Find where the given text appears and provide that cell's center as (X, Y) coordinate. 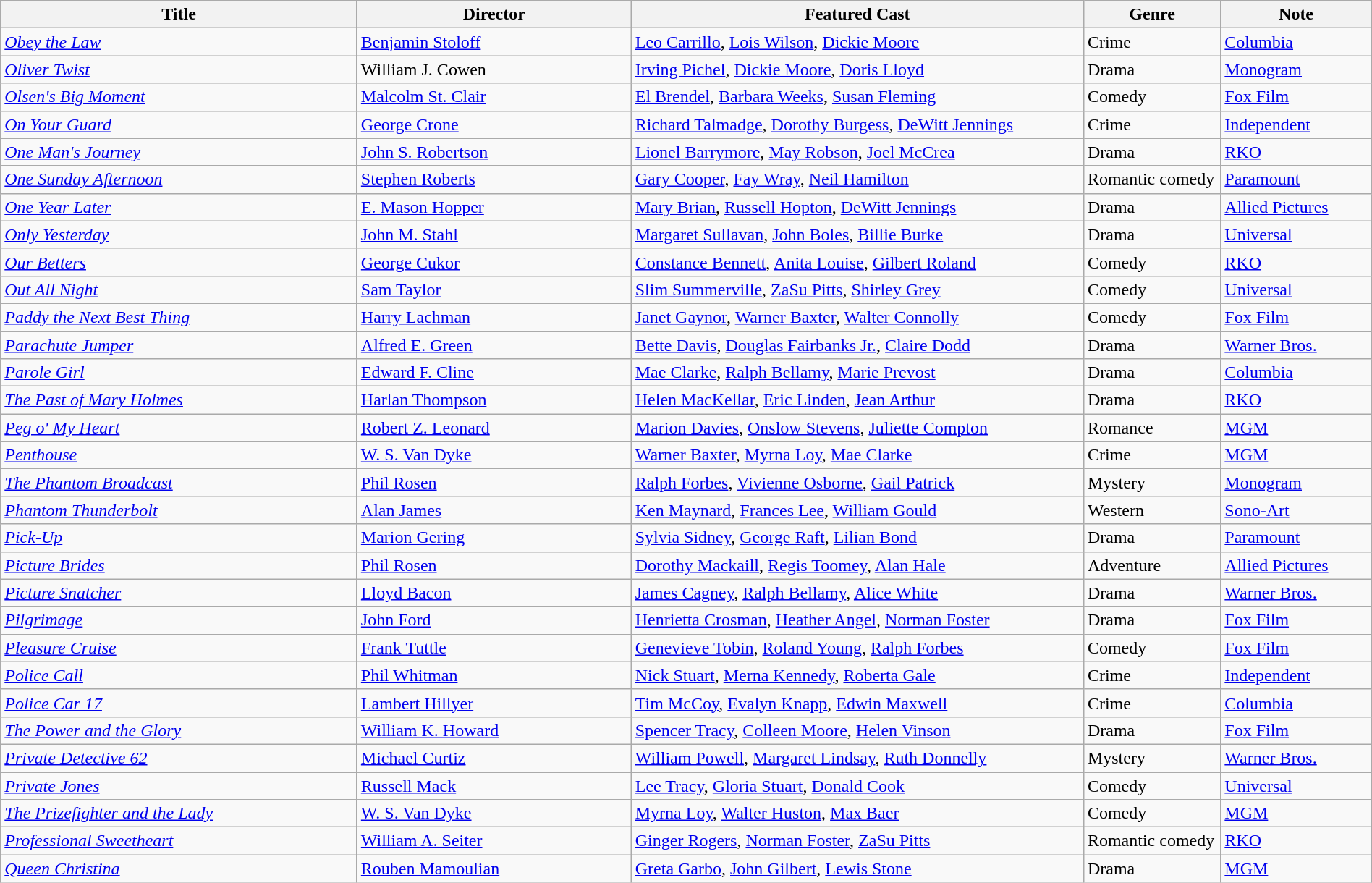
The Phantom Broadcast (179, 483)
Genre (1152, 14)
George Cukor (494, 262)
Pilgrimage (179, 620)
William A. Seiter (494, 841)
Greta Garbo, John Gilbert, Lewis Stone (857, 869)
Gary Cooper, Fay Wray, Neil Hamilton (857, 179)
Mae Clarke, Ralph Bellamy, Marie Prevost (857, 373)
James Cagney, Ralph Bellamy, Alice White (857, 593)
Olsen's Big Moment (179, 97)
Harry Lachman (494, 317)
Only Yesterday (179, 235)
Michael Curtiz (494, 758)
Nick Stuart, Merna Kennedy, Roberta Gale (857, 675)
William Powell, Margaret Lindsay, Ruth Donnelly (857, 758)
Police Car 17 (179, 703)
Mary Brian, Russell Hopton, DeWitt Jennings (857, 207)
Genevieve Tobin, Roland Young, Ralph Forbes (857, 648)
One Sunday Afternoon (179, 179)
Private Detective 62 (179, 758)
Alan James (494, 510)
Lloyd Bacon (494, 593)
Warner Baxter, Myrna Loy, Mae Clarke (857, 455)
Romance (1152, 428)
Alfred E. Green (494, 345)
Leo Carrillo, Lois Wilson, Dickie Moore (857, 42)
Marion Davies, Onslow Stevens, Juliette Compton (857, 428)
Stephen Roberts (494, 179)
Lionel Barrymore, May Robson, Joel McCrea (857, 152)
Henrietta Crosman, Heather Angel, Norman Foster (857, 620)
One Year Later (179, 207)
Sam Taylor (494, 290)
Pleasure Cruise (179, 648)
Private Jones (179, 785)
Penthouse (179, 455)
Queen Christina (179, 869)
Constance Bennett, Anita Louise, Gilbert Roland (857, 262)
Western (1152, 510)
Sylvia Sidney, George Raft, Lilian Bond (857, 538)
Oliver Twist (179, 69)
Bette Davis, Douglas Fairbanks Jr., Claire Dodd (857, 345)
On Your Guard (179, 124)
El Brendel, Barbara Weeks, Susan Fleming (857, 97)
Dorothy Mackaill, Regis Toomey, Alan Hale (857, 565)
One Man's Journey (179, 152)
Out All Night (179, 290)
Richard Talmadge, Dorothy Burgess, DeWitt Jennings (857, 124)
Tim McCoy, Evalyn Knapp, Edwin Maxwell (857, 703)
Malcolm St. Clair (494, 97)
Lambert Hillyer (494, 703)
George Crone (494, 124)
Myrna Loy, Walter Huston, Max Baer (857, 814)
Picture Snatcher (179, 593)
Helen MacKellar, Eric Linden, Jean Arthur (857, 400)
Pick-Up (179, 538)
The Power and the Glory (179, 730)
Margaret Sullavan, John Boles, Billie Burke (857, 235)
Police Call (179, 675)
Edward F. Cline (494, 373)
Obey the Law (179, 42)
Professional Sweetheart (179, 841)
E. Mason Hopper (494, 207)
Parachute Jumper (179, 345)
Benjamin Stoloff (494, 42)
Peg o' My Heart (179, 428)
Sono-Art (1296, 510)
The Prizefighter and the Lady (179, 814)
Rouben Mamoulian (494, 869)
Parole Girl (179, 373)
Robert Z. Leonard (494, 428)
Irving Pichel, Dickie Moore, Doris Lloyd (857, 69)
Ralph Forbes, Vivienne Osborne, Gail Patrick (857, 483)
Director (494, 14)
Phantom Thunderbolt (179, 510)
Slim Summerville, ZaSu Pitts, Shirley Grey (857, 290)
Picture Brides (179, 565)
Marion Gering (494, 538)
Our Betters (179, 262)
Russell Mack (494, 785)
Featured Cast (857, 14)
The Past of Mary Holmes (179, 400)
Harlan Thompson (494, 400)
Paddy the Next Best Thing (179, 317)
Ginger Rogers, Norman Foster, ZaSu Pitts (857, 841)
William J. Cowen (494, 69)
Janet Gaynor, Warner Baxter, Walter Connolly (857, 317)
Ken Maynard, Frances Lee, William Gould (857, 510)
Note (1296, 14)
John M. Stahl (494, 235)
Title (179, 14)
John Ford (494, 620)
Lee Tracy, Gloria Stuart, Donald Cook (857, 785)
Phil Whitman (494, 675)
Spencer Tracy, Colleen Moore, Helen Vinson (857, 730)
Adventure (1152, 565)
John S. Robertson (494, 152)
Frank Tuttle (494, 648)
William K. Howard (494, 730)
